Return (x, y) of the center of cell containing provided text 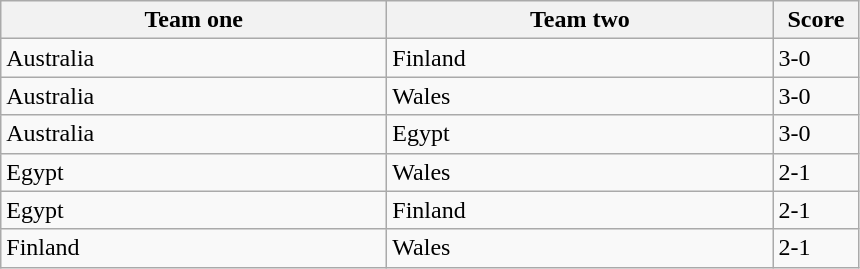
Score (816, 20)
Team two (580, 20)
Team one (194, 20)
